Return (x, y) of the center of cell containing provided text 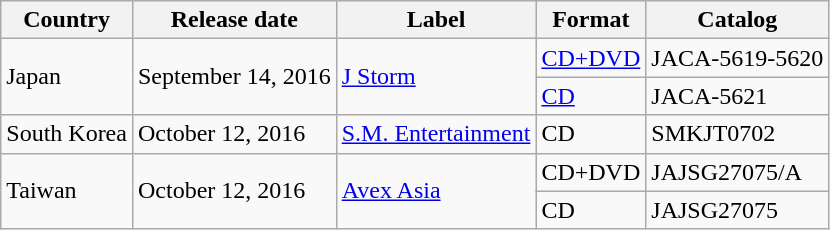
Release date (234, 20)
JAJSG27075 (738, 210)
J Storm (436, 77)
JAJSG27075/A (738, 172)
JACA-5621 (738, 96)
Country (67, 20)
September 14, 2016 (234, 77)
South Korea (67, 134)
Label (436, 20)
S.M. Entertainment (436, 134)
Taiwan (67, 191)
Catalog (738, 20)
SMKJT0702 (738, 134)
JACA-5619-5620 (738, 58)
Avex Asia (436, 191)
Japan (67, 77)
Format (591, 20)
